Output the [X, Y] coordinate of the center of the cell containing the given text.  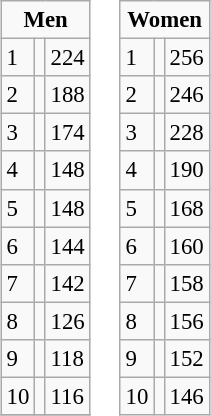
224 [68, 58]
190 [186, 170]
246 [186, 95]
188 [68, 95]
160 [186, 246]
158 [186, 283]
228 [186, 133]
Men [46, 20]
156 [186, 321]
146 [186, 396]
168 [186, 208]
126 [68, 321]
Women [164, 20]
118 [68, 358]
174 [68, 133]
256 [186, 58]
116 [68, 396]
144 [68, 246]
152 [186, 358]
142 [68, 283]
